Identify which cell holds the provided text, then report its [X, Y] central coordinate. 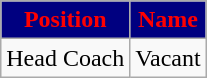
Name [168, 20]
Position [66, 20]
Head Coach [66, 58]
Vacant [168, 58]
